Identify which cell holds the provided text, then report its [x, y] central coordinate. 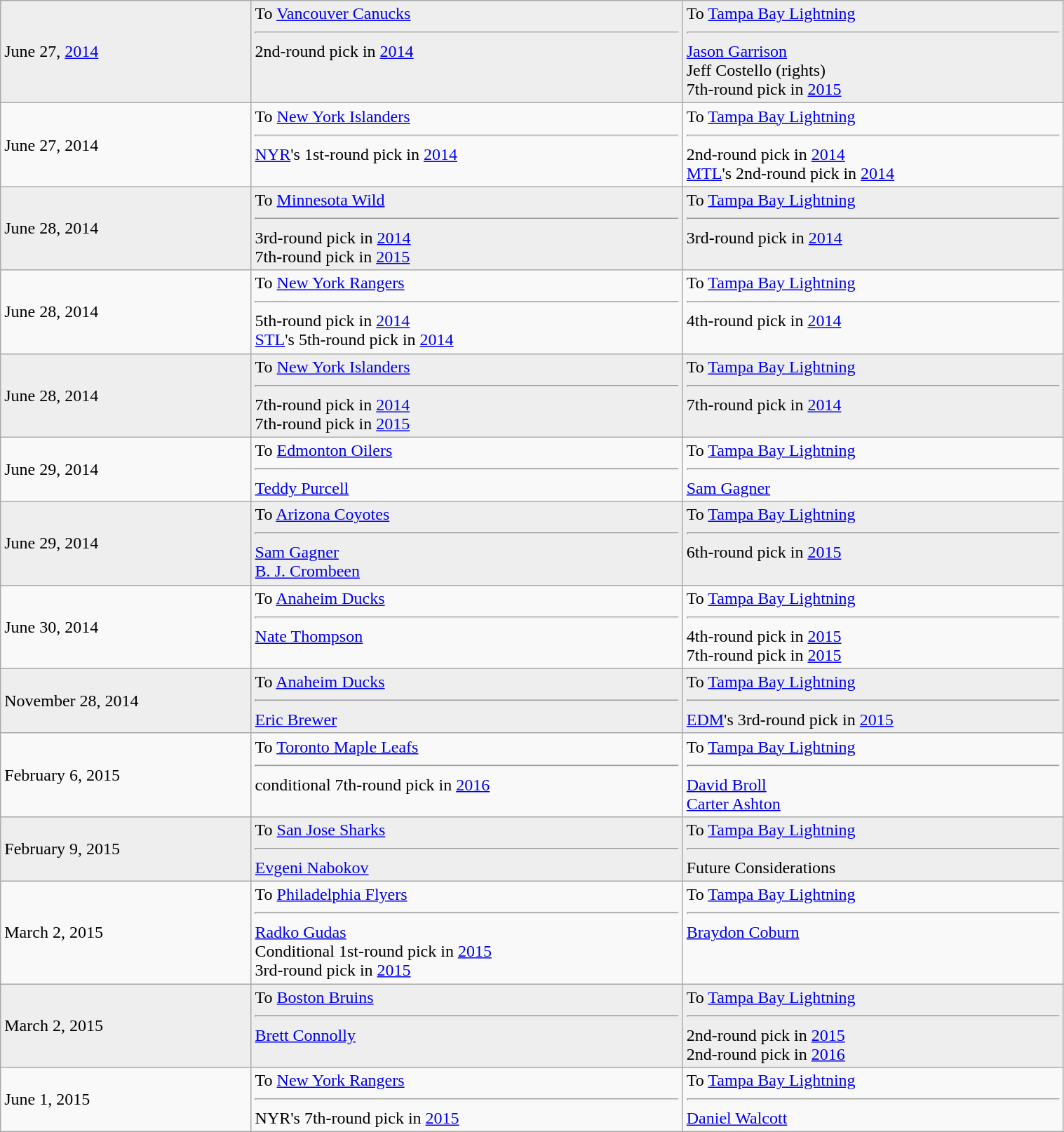
To Edmonton Oilers Teddy Purcell [467, 469]
To Tampa Bay Lightning Jason Garrison Jeff Costello (rights)7th-round pick in 2015 [873, 52]
November 28, 2014 [126, 701]
To Tampa Bay Lightning 2nd-round pick in 2015 2nd-round pick in 2016 [873, 1025]
To San Jose Sharks Evgeni Nabokov [467, 849]
To Tampa Bay Lightning Braydon Coburn [873, 932]
To Arizona Coyotes Sam GagnerB. J. Crombeen [467, 543]
To Toronto Maple Leafs conditional 7th-round pick in 2016 [467, 774]
To Vancouver Canucks 2nd-round pick in 2014 [467, 52]
To Tampa Bay Lightning Future Considerations [873, 849]
To Minnesota Wild 3rd-round pick in 20147th-round pick in 2015 [467, 229]
To Tampa Bay Lightning Sam Gagner [873, 469]
To Tampa Bay Lightning David BrollCarter Ashton [873, 774]
To Tampa Bay Lightning 4th-round pick in 20157th-round pick in 2015 [873, 627]
To Philadelphia Flyers Radko Gudas Conditional 1st-round pick in 2015 3rd-round pick in 2015 [467, 932]
To Tampa Bay Lightning EDM's 3rd-round pick in 2015 [873, 701]
To Anaheim Ducks Nate Thompson [467, 627]
To Tampa Bay Lightning 6th-round pick in 2015 [873, 543]
June 30, 2014 [126, 627]
To Anaheim Ducks Eric Brewer [467, 701]
To New York Rangers 5th-round pick in 2014STL's 5th-round pick in 2014 [467, 311]
February 6, 2015 [126, 774]
To New York Rangers NYR's 7th-round pick in 2015 [467, 1100]
To Tampa Bay Lightning 7th-round pick in 2014 [873, 396]
June 1, 2015 [126, 1100]
To Tampa Bay Lightning 3rd-round pick in 2014 [873, 229]
To Boston Bruins Brett Connolly [467, 1025]
To Tampa Bay Lightning 2nd-round pick in 2014MTL's 2nd-round pick in 2014 [873, 144]
February 9, 2015 [126, 849]
To Tampa Bay Lightning Daniel Walcott [873, 1100]
To New York Islanders 7th-round pick in 20147th-round pick in 2015 [467, 396]
To New York Islanders NYR's 1st-round pick in 2014 [467, 144]
To Tampa Bay Lightning 4th-round pick in 2014 [873, 311]
